For the text-containing cell, return its midpoint in [X, Y] coordinate format. 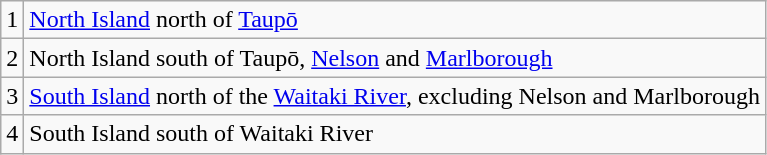
North Island south of Taupō, Nelson and Marlborough [395, 58]
3 [12, 96]
South Island south of Waitaki River [395, 134]
South Island north of the Waitaki River, excluding Nelson and Marlborough [395, 96]
2 [12, 58]
4 [12, 134]
North Island north of Taupō [395, 20]
1 [12, 20]
